For the text-containing cell, return its midpoint in [x, y] coordinate format. 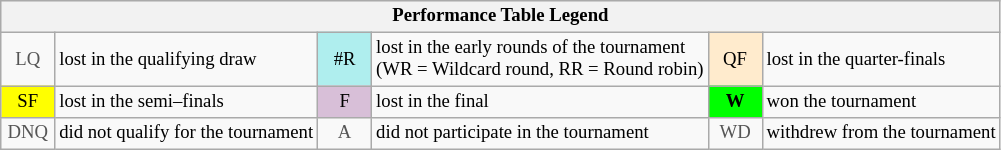
A [345, 134]
lost in the quarter-finals [881, 60]
#R [345, 60]
lost in the early rounds of the tournament(WR = Wildcard round, RR = Round robin) [540, 60]
WD [735, 134]
did not participate in the tournament [540, 134]
did not qualify for the tournament [186, 134]
lost in the qualifying draw [186, 60]
SF [28, 102]
W [735, 102]
DNQ [28, 134]
QF [735, 60]
lost in the semi–finals [186, 102]
Performance Table Legend [500, 16]
lost in the final [540, 102]
LQ [28, 60]
F [345, 102]
won the tournament [881, 102]
withdrew from the tournament [881, 134]
